Output the [X, Y] coordinate of the center of the cell containing the given text.  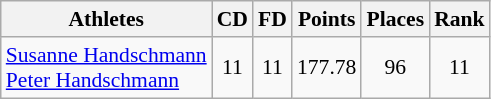
FD [272, 19]
Rank [460, 19]
Susanne HandschmannPeter Handschmann [106, 68]
Points [326, 19]
177.78 [326, 68]
Athletes [106, 19]
CD [232, 19]
Places [395, 19]
96 [395, 68]
